Pinpoint the cell where the given text exists, returning its (x, y) midpoint coordinate. 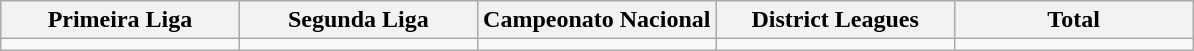
Segunda Liga (358, 20)
District Leagues (835, 20)
Campeonato Nacional (597, 20)
Primeira Liga (120, 20)
Total (1073, 20)
